Capture the cell that displays the provided text and extract its (x, y) central coordinate. 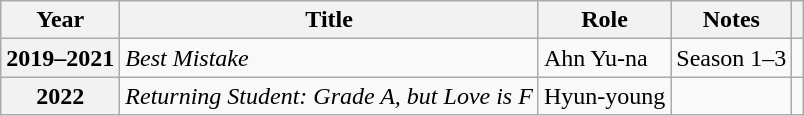
Role (604, 20)
Hyun-young (604, 96)
Notes (732, 20)
Best Mistake (330, 58)
Title (330, 20)
Season 1–3 (732, 58)
Ahn Yu-na (604, 58)
Year (60, 20)
2022 (60, 96)
2019–2021 (60, 58)
Returning Student: Grade A, but Love is F (330, 96)
